Detect which cell encompasses the target text, then output its (X, Y) center coordinate. 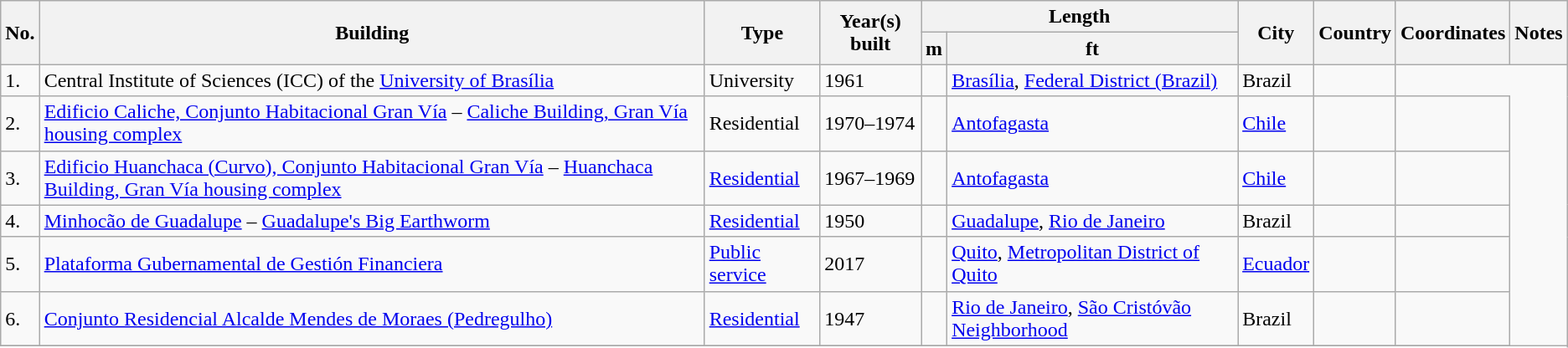
Public service (762, 264)
Edificio Caliche, Conjunto Habitacional Gran Vía – Caliche Building, Gran Vía housing complex (372, 124)
Country (1355, 33)
Ecuador (1277, 264)
Minhocão de Guadalupe – Guadalupe's Big Earthworm (372, 221)
Brasília, Federal District (Brazil) (1092, 80)
1950 (871, 221)
Plataforma Gubernamental de Gestión Financiera (372, 264)
Quito, Metropolitan District of Quito (1092, 264)
1947 (871, 318)
3. (20, 177)
Central Institute of Sciences (ICC) of the University of Brasília (372, 80)
Length (1080, 17)
Building (372, 33)
2017 (871, 264)
Edificio Huanchaca (Curvo), Conjunto Habitacional Gran Vía – Huanchaca Building, Gran Vía housing complex (372, 177)
5. (20, 264)
Conjunto Residencial Alcalde Mendes de Moraes (Pedregulho) (372, 318)
Guadalupe, Rio de Janeiro (1092, 221)
1. (20, 80)
Rio de Janeiro, São Cristóvão Neighborhood (1092, 318)
Coordinates (1452, 33)
Notes (1539, 33)
m (935, 49)
Year(s) built (871, 33)
1961 (871, 80)
1970–1974 (871, 124)
Type (762, 33)
City (1277, 33)
ft (1092, 49)
2. (20, 124)
No. (20, 33)
University (762, 80)
4. (20, 221)
6. (20, 318)
1967–1969 (871, 177)
